For the text-containing cell, return its midpoint in (X, Y) coordinate format. 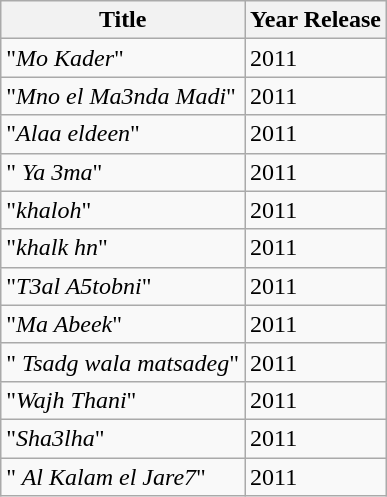
"Mo Kader" (123, 58)
" Tsadg wala matsadeg" (123, 362)
"Alaa eldeen" (123, 134)
"Sha3lha" (123, 438)
" Al Kalam el Jare7" (123, 477)
"Wajh Thani" (123, 400)
"khalk hn" (123, 248)
"T3al A5tobni" (123, 286)
"khaloh" (123, 210)
"Mno el Ma3nda Madi" (123, 96)
" Ya 3ma" (123, 172)
"Ma Abeek" (123, 324)
Title (123, 20)
Year Release (316, 20)
